Scan for the cell matching the given text and deliver its (X, Y) coordinate at center. 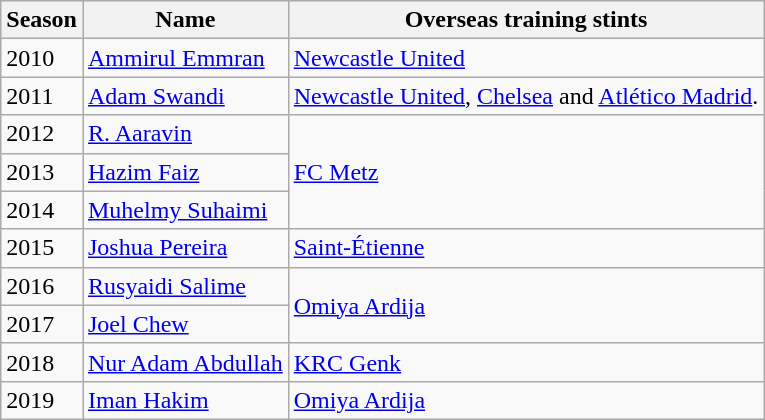
Overseas training stints (526, 20)
Season (42, 20)
Joel Chew (185, 324)
Newcastle United (526, 58)
2018 (42, 362)
Newcastle United, Chelsea and Atlético Madrid. (526, 96)
2016 (42, 286)
2015 (42, 248)
Ammirul Emmran (185, 58)
FC Metz (526, 172)
2014 (42, 210)
Adam Swandi (185, 96)
Hazim Faiz (185, 172)
Muhelmy Suhaimi (185, 210)
2013 (42, 172)
Iman Hakim (185, 400)
2012 (42, 134)
Saint-Étienne (526, 248)
R. Aaravin (185, 134)
Name (185, 20)
KRC Genk (526, 362)
2017 (42, 324)
Rusyaidi Salime (185, 286)
Joshua Pereira (185, 248)
Nur Adam Abdullah (185, 362)
2011 (42, 96)
2010 (42, 58)
2019 (42, 400)
